Detect which cell encompasses the target text, then output its [X, Y] center coordinate. 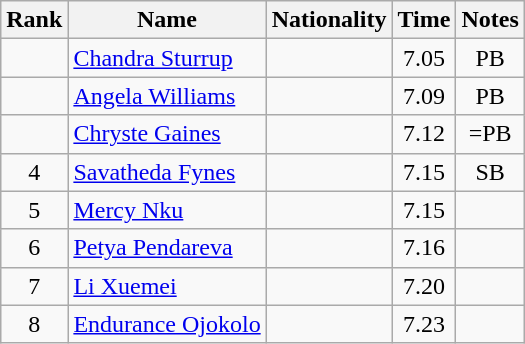
Chryste Gaines [167, 134]
Mercy Nku [167, 210]
7.12 [424, 134]
=PB [490, 134]
Time [424, 20]
Rank [34, 20]
4 [34, 172]
Nationality [329, 20]
7.09 [424, 96]
Savatheda Fynes [167, 172]
6 [34, 248]
Notes [490, 20]
7.20 [424, 286]
5 [34, 210]
Endurance Ojokolo [167, 324]
Chandra Sturrup [167, 58]
Li Xuemei [167, 286]
7 [34, 286]
SB [490, 172]
Petya Pendareva [167, 248]
Name [167, 20]
7.23 [424, 324]
7.05 [424, 58]
8 [34, 324]
7.16 [424, 248]
Angela Williams [167, 96]
